Scan for the cell matching the given text and deliver its (x, y) coordinate at center. 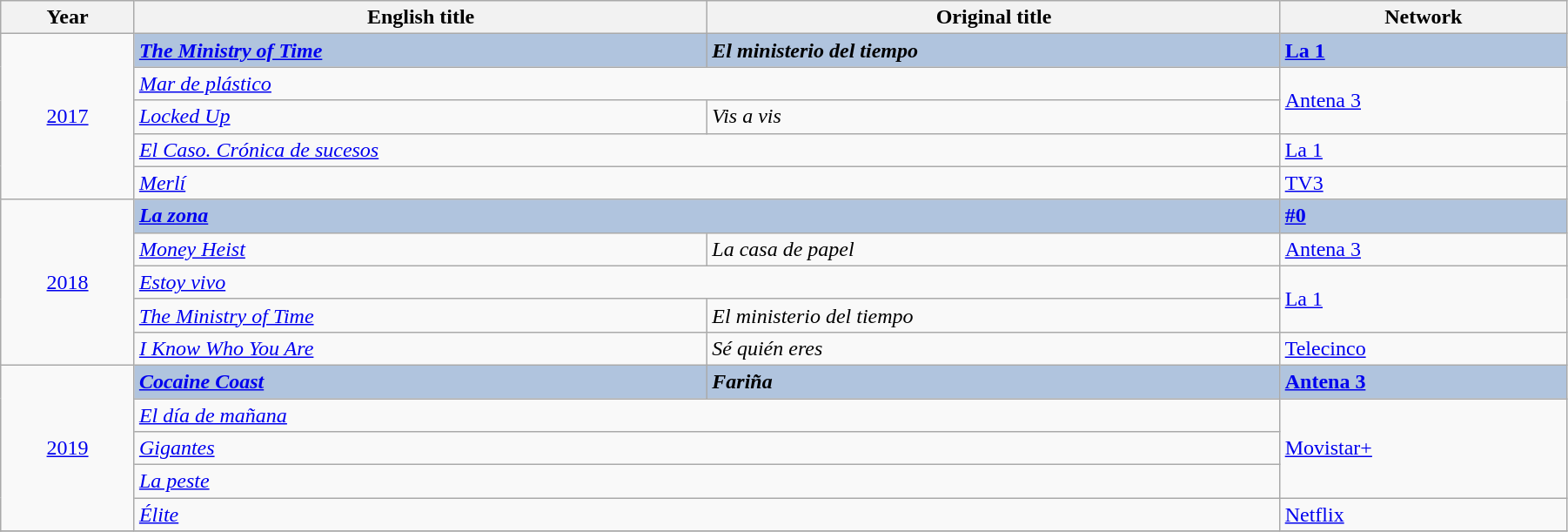
Merlí (707, 183)
Original title (994, 17)
Money Heist (420, 249)
Estoy vivo (707, 282)
El día de mañana (707, 415)
#0 (1424, 216)
2018 (68, 282)
El Caso. Crónica de sucesos (707, 150)
Telecinco (1424, 348)
Vis a vis (994, 117)
Year (68, 17)
La zona (707, 216)
La casa de papel (994, 249)
Locked Up (420, 117)
La peste (707, 481)
Gigantes (707, 448)
Fariña (994, 381)
TV3 (1424, 183)
Élite (707, 515)
I Know Who You Are (420, 348)
Movistar+ (1424, 448)
Sé quién eres (994, 348)
English title (420, 17)
Cocaine Coast (420, 381)
Mar de plástico (707, 84)
2019 (68, 448)
2017 (68, 117)
Netflix (1424, 515)
Network (1424, 17)
